Capture the cell that displays the provided text and extract its [X, Y] central coordinate. 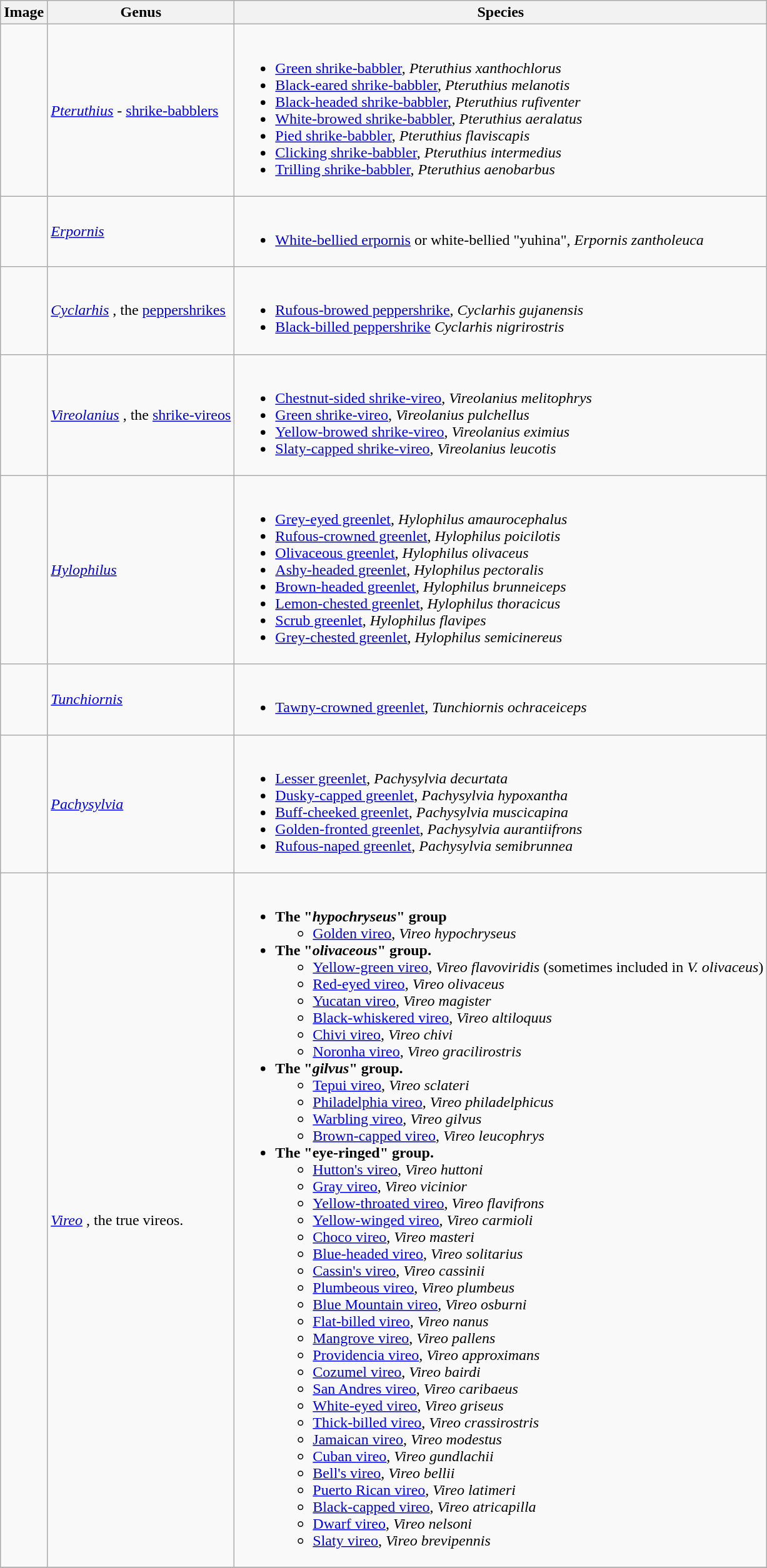
White-bellied erpornis or white-bellied "yuhina", Erpornis zantholeuca [501, 231]
Species [501, 12]
Cyclarhis , the peppershrikes [141, 310]
Tawny-crowned greenlet, Tunchiornis ochraceiceps [501, 700]
Erpornis [141, 231]
Vireolanius , the shrike-vireos [141, 415]
Tunchiornis [141, 700]
Rufous-browed peppershrike, Cyclarhis gujanensisBlack-billed peppershrike Cyclarhis nigrirostris [501, 310]
Pachysylvia [141, 803]
Hylophilus [141, 570]
Pteruthius - shrike-babblers [141, 110]
Genus [141, 12]
Image [24, 12]
Vireo , the true vireos. [141, 1220]
